Provide the (x, y) coordinate of the cell's center where the given text is located.  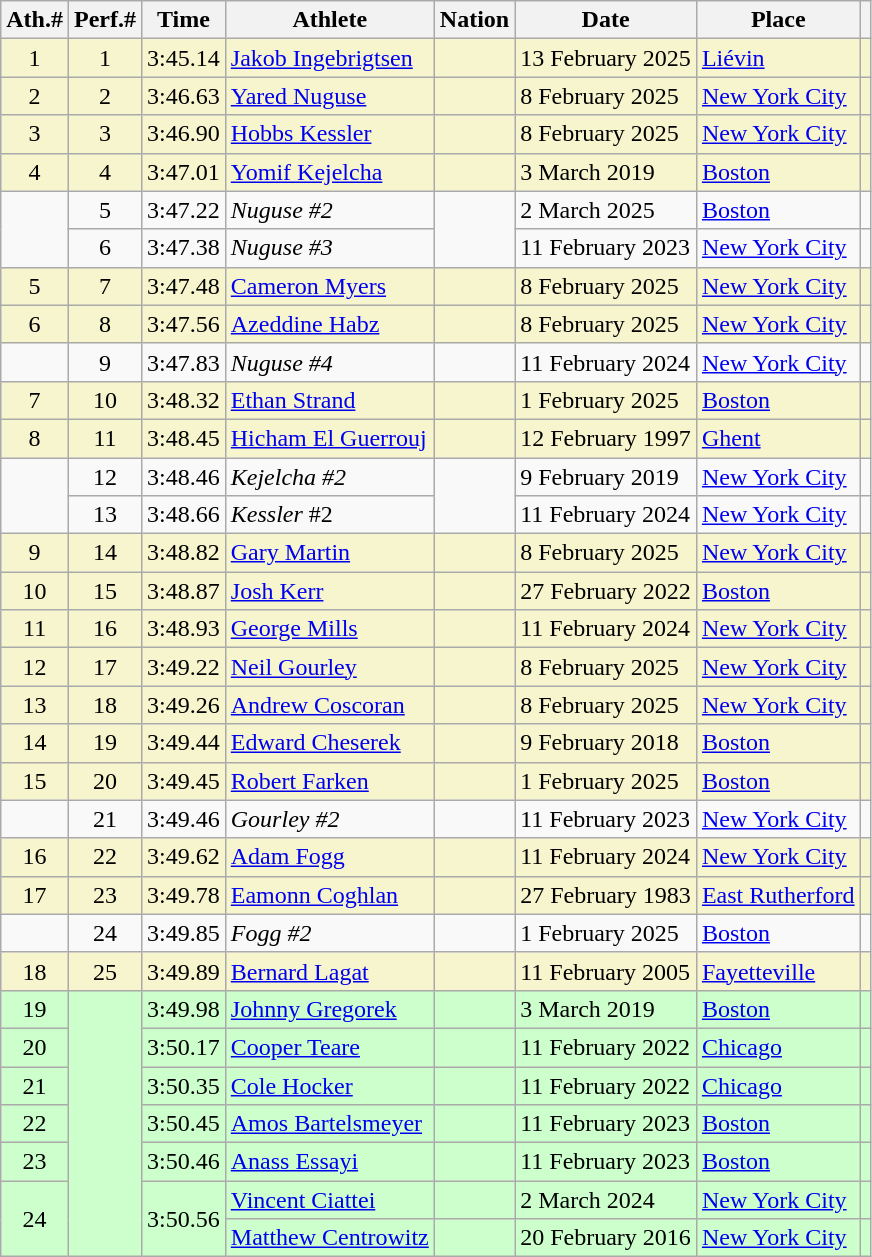
12 February 1997 (606, 438)
3:48.82 (184, 553)
3:49.45 (184, 781)
2 March 2025 (606, 210)
3:47.01 (184, 172)
3:46.90 (184, 134)
3:48.93 (184, 629)
11 February 2005 (606, 971)
3:47.48 (184, 286)
27 February 2022 (606, 591)
Cooper Teare (330, 1047)
3:49.85 (184, 933)
13 February 2025 (606, 58)
Time (184, 20)
Liévin (778, 58)
Fogg #2 (330, 933)
Kessler #2 (330, 515)
Eamonn Coghlan (330, 895)
3:49.89 (184, 971)
Bernard Lagat (330, 971)
2 March 2024 (606, 1200)
3:47.22 (184, 210)
Hicham El Guerrouj (330, 438)
Andrew Coscoran (330, 705)
Hobbs Kessler (330, 134)
Yomif Kejelcha (330, 172)
Cole Hocker (330, 1085)
3:50.46 (184, 1162)
Nuguse #4 (330, 362)
Johnny Gregorek (330, 1009)
3:48.45 (184, 438)
Gourley #2 (330, 819)
Nuguse #2 (330, 210)
3:45.14 (184, 58)
Anass Essayi (330, 1162)
Kejelcha #2 (330, 477)
Place (778, 20)
Gary Martin (330, 553)
Fayetteville (778, 971)
3:46.63 (184, 96)
Athlete (330, 20)
27 February 1983 (606, 895)
Azeddine Habz (330, 324)
Jakob Ingebrigtsen (330, 58)
3:50.56 (184, 1219)
9 February 2018 (606, 743)
25 (104, 971)
3:47.83 (184, 362)
3:49.78 (184, 895)
3:48.46 (184, 477)
Vincent Ciattei (330, 1200)
9 February 2019 (606, 477)
East Rutherford (778, 895)
Josh Kerr (330, 591)
Matthew Centrowitz (330, 1238)
3:49.26 (184, 705)
3:49.44 (184, 743)
20 February 2016 (606, 1238)
Neil Gourley (330, 667)
3:48.32 (184, 400)
Cameron Myers (330, 286)
3:50.35 (184, 1085)
3:49.46 (184, 819)
Nation (474, 20)
3:49.98 (184, 1009)
George Mills (330, 629)
3:48.87 (184, 591)
Ghent (778, 438)
3:48.66 (184, 515)
3:47.38 (184, 248)
Ath.# (35, 20)
Robert Farken (330, 781)
Amos Bartelsmeyer (330, 1124)
3:49.22 (184, 667)
Yared Nuguse (330, 96)
Ethan Strand (330, 400)
3:47.56 (184, 324)
3:50.45 (184, 1124)
Perf.# (104, 20)
Date (606, 20)
Edward Cheserek (330, 743)
Adam Fogg (330, 857)
3:49.62 (184, 857)
3:50.17 (184, 1047)
Nuguse #3 (330, 248)
